From the cell containing the given text, extract its center point as [x, y] coordinate. 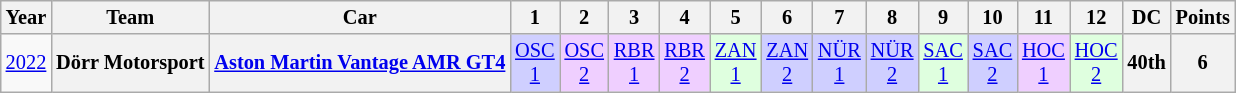
NÜR1 [840, 63]
Dörr Motorsport [130, 63]
12 [1096, 17]
OSC2 [584, 63]
ZAN1 [736, 63]
Aston Martin Vantage AMR GT4 [360, 63]
2022 [26, 63]
4 [684, 17]
3 [634, 17]
HOC1 [1044, 63]
10 [992, 17]
ZAN2 [787, 63]
DC [1146, 17]
RBR1 [634, 63]
7 [840, 17]
SAC1 [942, 63]
Year [26, 17]
SAC2 [992, 63]
NÜR2 [892, 63]
Car [360, 17]
Points [1203, 17]
40th [1146, 63]
5 [736, 17]
1 [534, 17]
OSC1 [534, 63]
8 [892, 17]
HOC2 [1096, 63]
RBR2 [684, 63]
2 [584, 17]
Team [130, 17]
11 [1044, 17]
9 [942, 17]
